Extract the [X, Y] coordinate from the center of the cell holding the provided text.  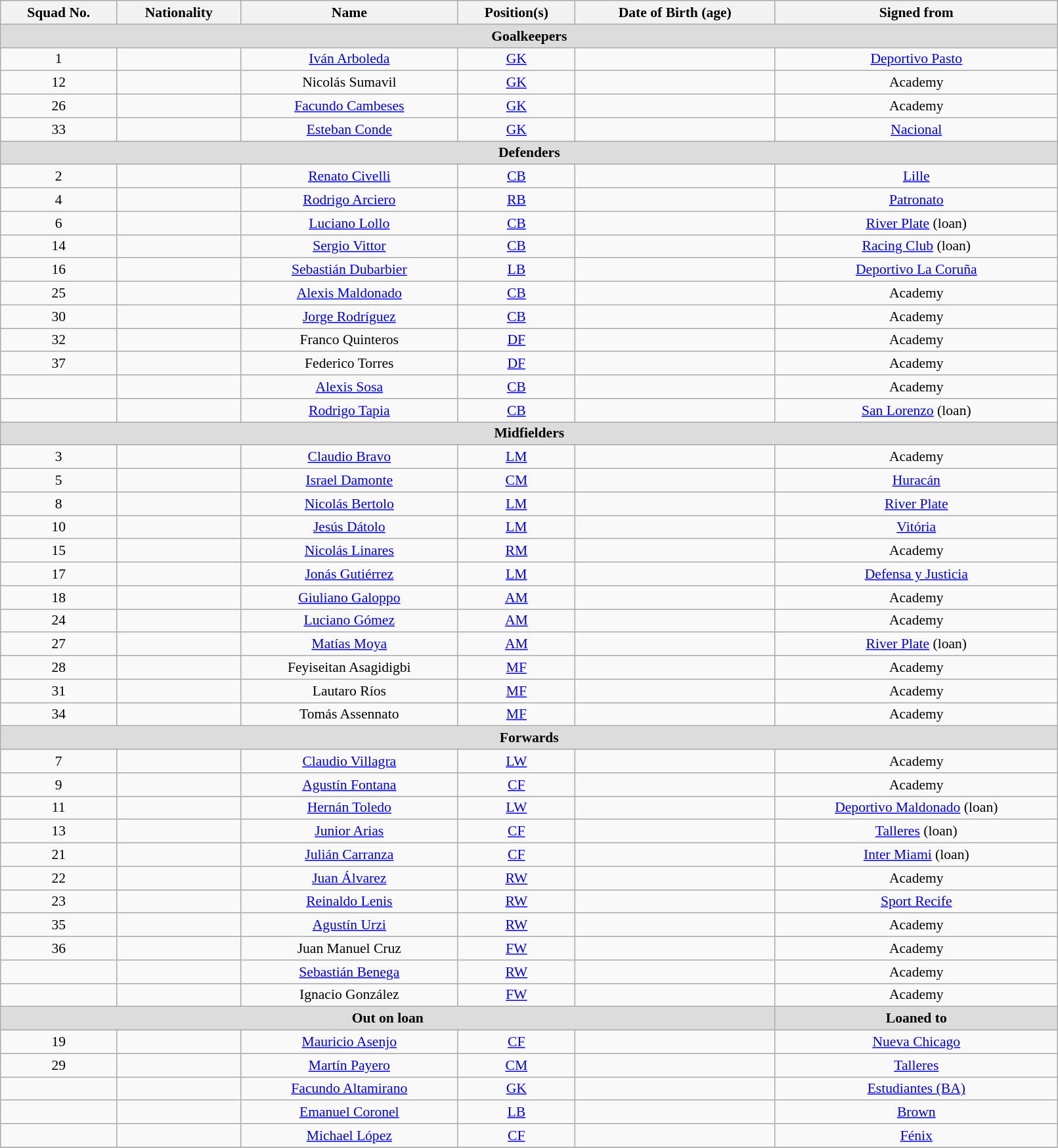
Juan Manuel Cruz [349, 948]
RB [516, 200]
Nueva Chicago [917, 1042]
Signed from [917, 12]
Hernán Toledo [349, 808]
31 [59, 691]
16 [59, 270]
30 [59, 317]
9 [59, 785]
Feyiseitan Asagidigbi [349, 668]
22 [59, 878]
Claudio Villagra [349, 761]
2 [59, 177]
Date of Birth (age) [675, 12]
Name [349, 12]
23 [59, 902]
River Plate [917, 504]
Jonás Gutiérrez [349, 574]
Ignacio González [349, 995]
Alexis Maldonado [349, 294]
34 [59, 715]
11 [59, 808]
Nicolás Bertolo [349, 504]
19 [59, 1042]
Jesús Dátolo [349, 527]
Midfielders [529, 433]
13 [59, 831]
21 [59, 855]
Patronato [917, 200]
Luciano Gómez [349, 621]
Agustín Fontana [349, 785]
17 [59, 574]
Huracán [917, 481]
Loaned to [917, 1019]
Nicolás Linares [349, 551]
15 [59, 551]
Sebastián Dubarbier [349, 270]
24 [59, 621]
Tomás Assennato [349, 715]
Rodrigo Tapia [349, 410]
3 [59, 457]
25 [59, 294]
Nationality [179, 12]
San Lorenzo (loan) [917, 410]
Sergio Vittor [349, 246]
Sebastián Benega [349, 972]
36 [59, 948]
35 [59, 925]
Matías Moya [349, 644]
Luciano Lollo [349, 223]
Out on loan [387, 1019]
Defensa y Justicia [917, 574]
26 [59, 106]
29 [59, 1065]
6 [59, 223]
Junior Arias [349, 831]
32 [59, 340]
Racing Club (loan) [917, 246]
Deportivo Pasto [917, 59]
Juan Álvarez [349, 878]
Reinaldo Lenis [349, 902]
Giuliano Galoppo [349, 598]
Talleres [917, 1065]
Position(s) [516, 12]
37 [59, 364]
Squad No. [59, 12]
27 [59, 644]
Martín Payero [349, 1065]
Israel Damonte [349, 481]
33 [59, 129]
Inter Miami (loan) [917, 855]
Forwards [529, 738]
Agustín Urzi [349, 925]
Nacional [917, 129]
14 [59, 246]
Lautaro Ríos [349, 691]
18 [59, 598]
Rodrigo Arciero [349, 200]
Sport Recife [917, 902]
Vitória [917, 527]
12 [59, 83]
1 [59, 59]
Jorge Rodríguez [349, 317]
RM [516, 551]
Nicolás Sumavil [349, 83]
7 [59, 761]
Talleres (loan) [917, 831]
Estudiantes (BA) [917, 1089]
Michael López [349, 1136]
Claudio Bravo [349, 457]
Alexis Sosa [349, 387]
10 [59, 527]
Facundo Cambeses [349, 106]
Renato Civelli [349, 177]
Esteban Conde [349, 129]
Deportivo La Coruña [917, 270]
Julián Carranza [349, 855]
Fénix [917, 1136]
Federico Torres [349, 364]
4 [59, 200]
Iván Arboleda [349, 59]
8 [59, 504]
5 [59, 481]
Lille [917, 177]
Emanuel Coronel [349, 1113]
28 [59, 668]
Brown [917, 1113]
Deportivo Maldonado (loan) [917, 808]
Goalkeepers [529, 36]
Franco Quinteros [349, 340]
Mauricio Asenjo [349, 1042]
Defenders [529, 153]
Facundo Altamirano [349, 1089]
